Detect which cell encompasses the target text, then output its (x, y) center coordinate. 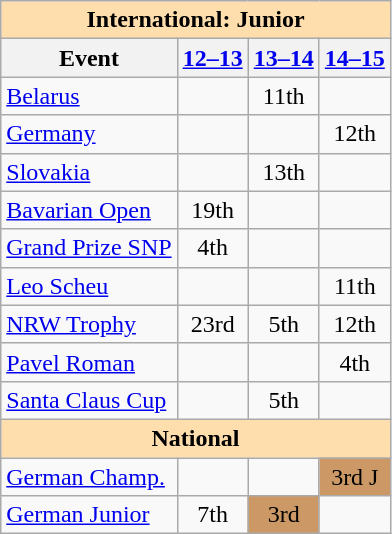
Event (89, 58)
14–15 (354, 58)
7th (212, 515)
13th (284, 172)
13–14 (284, 58)
19th (212, 210)
3rd J (354, 477)
Grand Prize SNP (89, 248)
Belarus (89, 96)
Santa Claus Cup (89, 400)
12–13 (212, 58)
NRW Trophy (89, 324)
German Champ. (89, 477)
National (196, 438)
Leo Scheu (89, 286)
Slovakia (89, 172)
German Junior (89, 515)
Bavarian Open (89, 210)
Germany (89, 134)
International: Junior (196, 20)
Pavel Roman (89, 362)
23rd (212, 324)
3rd (284, 515)
